Capture the cell that displays the provided text and extract its [X, Y] central coordinate. 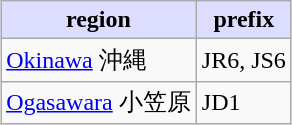
prefix [244, 20]
Ogasawara 小笠原 [99, 102]
Okinawa 沖縄 [99, 60]
region [99, 20]
JD1 [244, 102]
JR6, JS6 [244, 60]
